Capture the cell that displays the provided text and extract its [x, y] central coordinate. 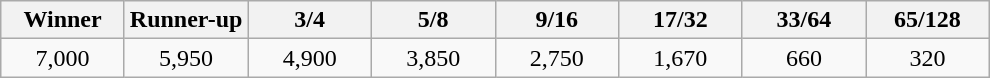
9/16 [557, 20]
3,850 [433, 58]
3/4 [310, 20]
65/128 [928, 20]
660 [804, 58]
2,750 [557, 58]
7,000 [63, 58]
5/8 [433, 20]
Runner-up [186, 20]
320 [928, 58]
1,670 [681, 58]
33/64 [804, 20]
17/32 [681, 20]
4,900 [310, 58]
5,950 [186, 58]
Winner [63, 20]
